Detect which cell encompasses the target text, then output its (X, Y) center coordinate. 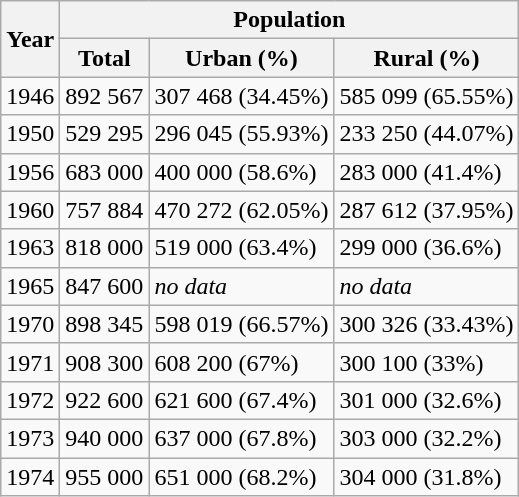
470 272 (62.05%) (242, 210)
Rural (%) (426, 58)
1970 (30, 324)
1963 (30, 248)
1972 (30, 400)
908 300 (104, 362)
Population (290, 20)
598 019 (66.57%) (242, 324)
1971 (30, 362)
1950 (30, 134)
955 000 (104, 477)
940 000 (104, 438)
300 326 (33.43%) (426, 324)
296 045 (55.93%) (242, 134)
Total (104, 58)
301 000 (32.6%) (426, 400)
283 000 (41.4%) (426, 172)
1973 (30, 438)
922 600 (104, 400)
304 000 (31.8%) (426, 477)
1974 (30, 477)
Urban (%) (242, 58)
303 000 (32.2%) (426, 438)
637 000 (67.8%) (242, 438)
307 468 (34.45%) (242, 96)
651 000 (68.2%) (242, 477)
847 600 (104, 286)
300 100 (33%) (426, 362)
898 345 (104, 324)
621 600 (67.4%) (242, 400)
299 000 (36.6%) (426, 248)
233 250 (44.07%) (426, 134)
683 000 (104, 172)
1946 (30, 96)
585 099 (65.55%) (426, 96)
1965 (30, 286)
892 567 (104, 96)
757 884 (104, 210)
1956 (30, 172)
1960 (30, 210)
818 000 (104, 248)
529 295 (104, 134)
519 000 (63.4%) (242, 248)
608 200 (67%) (242, 362)
Year (30, 39)
287 612 (37.95%) (426, 210)
400 000 (58.6%) (242, 172)
